Pinpoint the cell where the given text exists, returning its [x, y] midpoint coordinate. 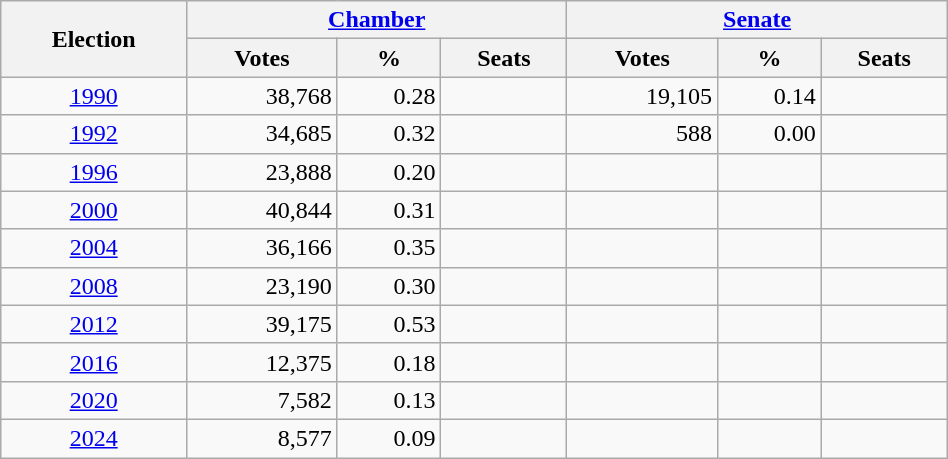
19,105 [642, 96]
38,768 [262, 96]
0.18 [389, 362]
0.14 [770, 96]
40,844 [262, 210]
2008 [94, 286]
1990 [94, 96]
23,190 [262, 286]
0.32 [389, 134]
2012 [94, 324]
Chamber [377, 20]
2000 [94, 210]
39,175 [262, 324]
0.53 [389, 324]
0.09 [389, 438]
0.00 [770, 134]
0.20 [389, 172]
8,577 [262, 438]
0.35 [389, 248]
1992 [94, 134]
7,582 [262, 400]
2020 [94, 400]
Election [94, 39]
2024 [94, 438]
588 [642, 134]
34,685 [262, 134]
12,375 [262, 362]
36,166 [262, 248]
23,888 [262, 172]
0.31 [389, 210]
2004 [94, 248]
0.30 [389, 286]
2016 [94, 362]
0.13 [389, 400]
1996 [94, 172]
0.28 [389, 96]
Senate [757, 20]
